Provide the (x, y) coordinate of the cell's center where the given text is located.  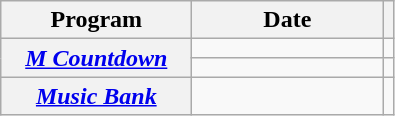
Date (288, 20)
Program (96, 20)
M Countdown (96, 58)
Music Bank (96, 96)
